For the text-containing cell, return its midpoint in [x, y] coordinate format. 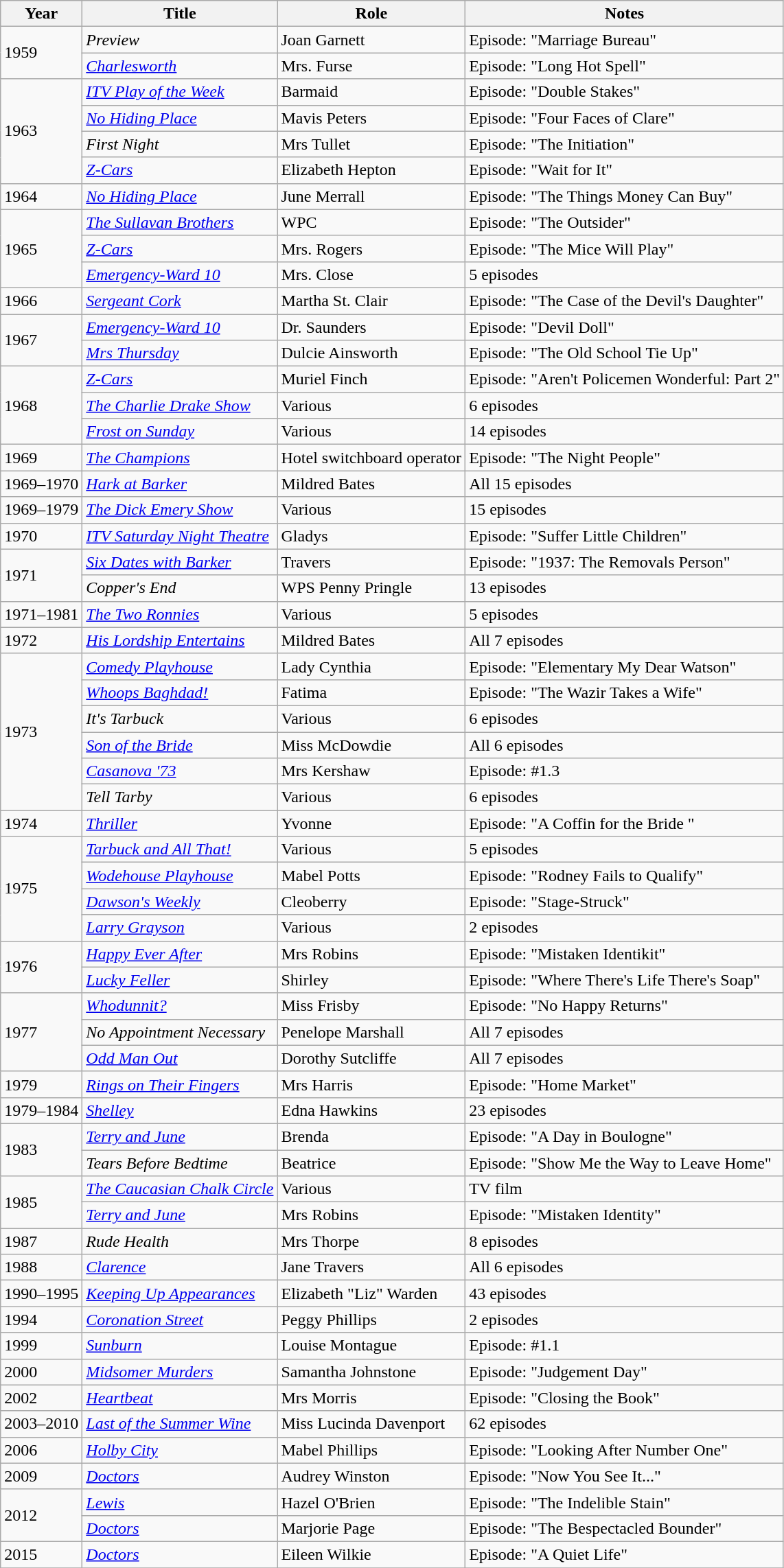
1994 [41, 1320]
Keeping Up Appearances [180, 1294]
His Lordship Entertains [180, 640]
1990–1995 [41, 1294]
2002 [41, 1398]
Miss Lucinda Davenport [371, 1424]
Copper's End [180, 588]
1985 [41, 1202]
1971 [41, 575]
Odd Man Out [180, 1058]
June Merrall [371, 196]
Sunburn [180, 1346]
Larry Grayson [180, 928]
Fatima [371, 692]
Mabel Potts [371, 876]
Coronation Street [180, 1320]
Preview [180, 40]
Casanova '73 [180, 771]
Shirley [371, 980]
Peggy Phillips [371, 1320]
Rude Health [180, 1241]
Episode: "Mistaken Identikit" [625, 954]
1970 [41, 536]
The Champions [180, 458]
Frost on Sunday [180, 432]
Year [41, 14]
The Two Ronnies [180, 614]
1969 [41, 458]
Episode: "Judgement Day" [625, 1372]
Hark at Barker [180, 484]
The Sullavan Brothers [180, 222]
1969–1979 [41, 510]
Lewis [180, 1502]
Episode: "Four Faces of Clare" [625, 118]
62 episodes [625, 1424]
Episode: "The Initiation" [625, 144]
Mrs. Furse [371, 66]
WPS Penny Pringle [371, 588]
Son of the Bride [180, 745]
1964 [41, 196]
No Appointment Necessary [180, 1032]
Mabel Phillips [371, 1450]
1974 [41, 823]
Mrs Thorpe [371, 1241]
Gladys [371, 536]
1965 [41, 248]
Episode: "Home Market" [625, 1084]
Midsomer Murders [180, 1372]
Episode: "Where There's Life There's Soap" [625, 980]
Yvonne [371, 823]
Episode: "The Case of the Devil's Daughter" [625, 301]
Barmaid [371, 92]
Episode: "Looking After Number One" [625, 1450]
Episode: "Elementary My Dear Watson" [625, 666]
Cleoberry [371, 902]
Episode: "1937: The Removals Person" [625, 562]
Martha St. Clair [371, 301]
Brenda [371, 1136]
Miss McDowdie [371, 745]
Edna Hawkins [371, 1110]
Episode: "Stage-Struck" [625, 902]
Mrs Kershaw [371, 771]
1959 [41, 53]
Louise Montague [371, 1346]
Episode: "Closing the Book" [625, 1398]
Happy Ever After [180, 954]
Episode: #1.1 [625, 1346]
Episode: "Mistaken Identity" [625, 1215]
1973 [41, 732]
1969–1970 [41, 484]
Episode: "Suffer Little Children" [625, 536]
ITV Saturday Night Theatre [180, 536]
1966 [41, 301]
Role [371, 14]
Episode: "Aren't Policemen Wonderful: Part 2" [625, 379]
1967 [41, 340]
Tears Before Bedtime [180, 1163]
Tell Tarby [180, 797]
The Charlie Drake Show [180, 406]
Mrs Thursday [180, 353]
1963 [41, 131]
Episode: "Marriage Bureau" [625, 40]
Episode: "A Quiet Life" [625, 1554]
2006 [41, 1450]
Samantha Johnstone [371, 1372]
Travers [371, 562]
2012 [41, 1515]
15 episodes [625, 510]
Dr. Saunders [371, 327]
Episode: "Double Stakes" [625, 92]
Episode: "The Indelible Stain" [625, 1502]
Episode: "Show Me the Way to Leave Home" [625, 1163]
Episode: "The Old School Tie Up" [625, 353]
Episode: "Wait for It" [625, 170]
Elizabeth Hepton [371, 170]
2015 [41, 1554]
Audrey Winston [371, 1476]
1976 [41, 967]
Episode: "The Outsider" [625, 222]
Episode: #1.3 [625, 771]
1971–1981 [41, 614]
1983 [41, 1149]
Episode: "Now You See It..." [625, 1476]
All 15 episodes [625, 484]
Joan Garnett [371, 40]
Eileen Wilkie [371, 1554]
Jane Travers [371, 1267]
Episode: "The Wazir Takes a Wife" [625, 692]
Episode: "The Bespectacled Bounder" [625, 1528]
Shelley [180, 1110]
ITV Play of the Week [180, 92]
Mavis Peters [371, 118]
Hazel O'Brien [371, 1502]
Mrs. Close [371, 274]
First Night [180, 144]
Episode: "The Things Money Can Buy" [625, 196]
Episode: "Devil Doll" [625, 327]
Last of the Summer Wine [180, 1424]
Comedy Playhouse [180, 666]
13 episodes [625, 588]
Miss Frisby [371, 1006]
Marjorie Page [371, 1528]
23 episodes [625, 1110]
1999 [41, 1346]
Whodunnit? [180, 1006]
Mrs. Rogers [371, 248]
Episode: "A Day in Boulogne" [625, 1136]
Charlesworth [180, 66]
Elizabeth "Liz" Warden [371, 1294]
Dulcie Ainsworth [371, 353]
Lucky Feller [180, 980]
1988 [41, 1267]
14 episodes [625, 432]
Episode: "The Night People" [625, 458]
Holby City [180, 1450]
Title [180, 14]
Mrs Harris [371, 1084]
Whoops Baghdad! [180, 692]
Dawson's Weekly [180, 902]
1979–1984 [41, 1110]
Mrs Morris [371, 1398]
Episode: "No Happy Returns" [625, 1006]
WPC [371, 222]
Rings on Their Fingers [180, 1084]
1968 [41, 406]
2009 [41, 1476]
2000 [41, 1372]
Muriel Finch [371, 379]
Notes [625, 14]
Beatrice [371, 1163]
The Dick Emery Show [180, 510]
Penelope Marshall [371, 1032]
Six Dates with Barker [180, 562]
Clarence [180, 1267]
Lady Cynthia [371, 666]
8 episodes [625, 1241]
43 episodes [625, 1294]
1975 [41, 889]
Episode: "Rodney Fails to Qualify" [625, 876]
Tarbuck and All That! [180, 850]
Mrs Tullet [371, 144]
Episode: "The Mice Will Play" [625, 248]
Hotel switchboard operator [371, 458]
1979 [41, 1084]
The Caucasian Chalk Circle [180, 1189]
1972 [41, 640]
Dorothy Sutcliffe [371, 1058]
2003–2010 [41, 1424]
TV film [625, 1189]
It's Tarbuck [180, 718]
1987 [41, 1241]
Episode: "A Coffin for the Bride " [625, 823]
Thriller [180, 823]
Heartbeat [180, 1398]
Wodehouse Playhouse [180, 876]
Episode: "Long Hot Spell" [625, 66]
Sergeant Cork [180, 301]
1977 [41, 1032]
